Return (X, Y) of the center of cell containing provided text 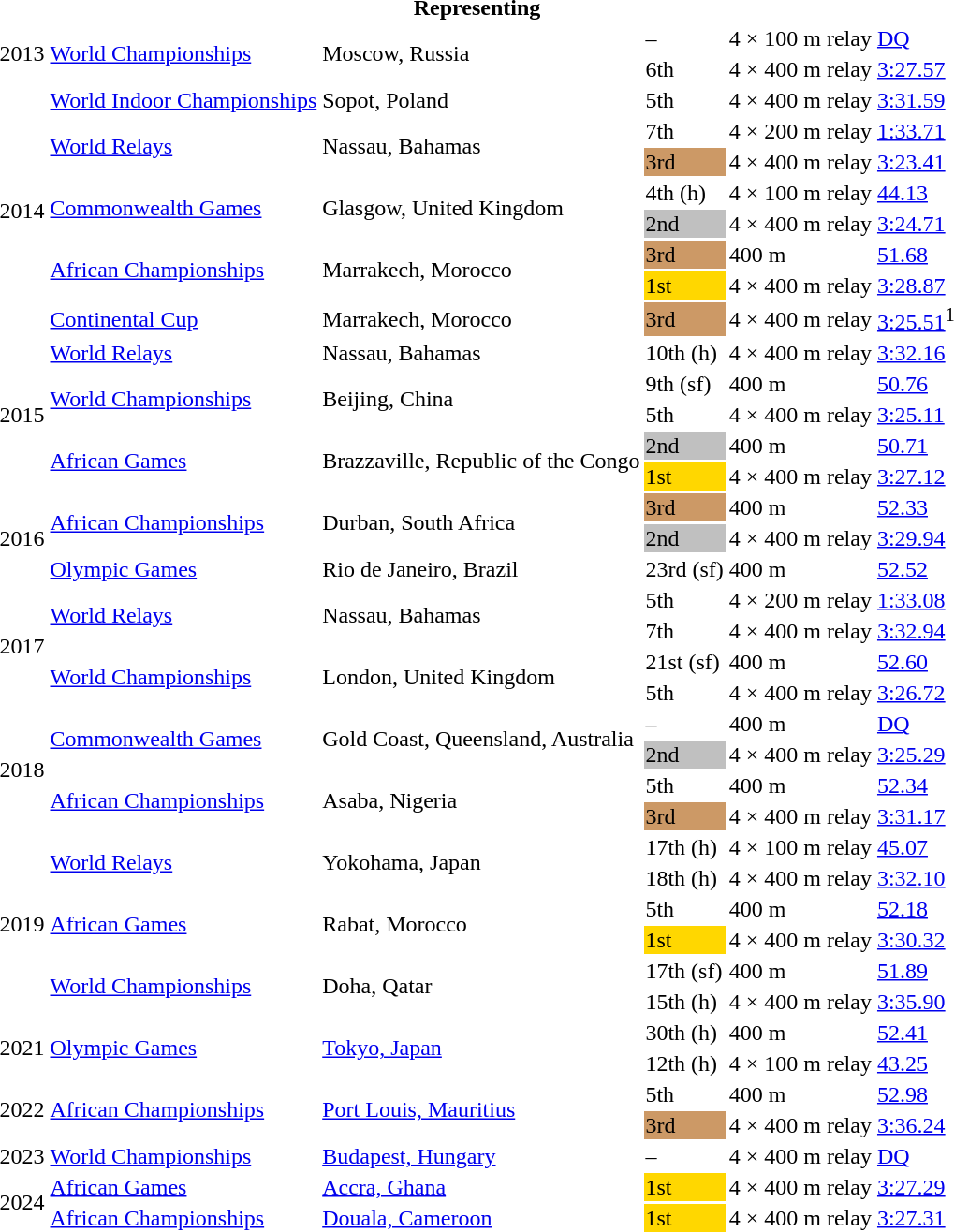
Gold Coast, Queensland, Australia (481, 740)
Continental Cup (183, 319)
Asaba, Nigeria (481, 801)
17th (sf) (684, 971)
17th (h) (684, 847)
15th (h) (684, 1002)
9th (sf) (684, 384)
London, United Kingdom (481, 678)
Rio de Janeiro, Brazil (481, 569)
Glasgow, United Kingdom (481, 208)
18th (h) (684, 878)
Brazzaville, Republic of the Congo (481, 461)
6th (684, 69)
4th (h) (684, 193)
Accra, Ghana (481, 1187)
World Indoor Championships (183, 100)
21st (sf) (684, 662)
Tokyo, Japan (481, 1049)
Port Louis, Mauritius (481, 1110)
Douala, Cameroon (481, 1218)
Budapest, Hungary (481, 1156)
Yokohama, Japan (481, 863)
Moscow, Russia (481, 54)
23rd (sf) (684, 569)
10th (h) (684, 353)
30th (h) (684, 1033)
Sopot, Poland (481, 100)
Rabat, Morocco (481, 925)
12th (h) (684, 1063)
Doha, Qatar (481, 987)
Durban, South Africa (481, 522)
Beijing, China (481, 399)
